Scan for the cell matching the given text and deliver its [x, y] coordinate at center. 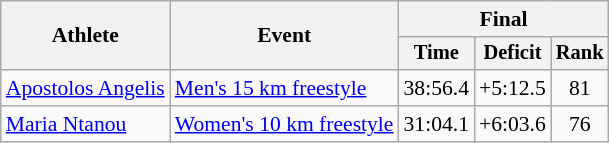
Event [284, 36]
Deficit [512, 54]
Apostolos Angelis [86, 88]
38:56.4 [436, 88]
Maria Ntanou [86, 124]
Women's 10 km freestyle [284, 124]
76 [580, 124]
Final [504, 19]
+5:12.5 [512, 88]
Men's 15 km freestyle [284, 88]
81 [580, 88]
Athlete [86, 36]
+6:03.6 [512, 124]
Rank [580, 54]
Time [436, 54]
31:04.1 [436, 124]
